Capture the cell that displays the provided text and extract its [x, y] central coordinate. 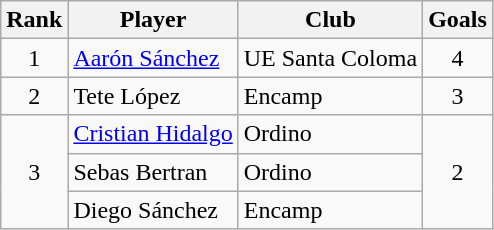
4 [458, 58]
Cristian Hidalgo [153, 134]
Club [330, 20]
Goals [458, 20]
Sebas Bertran [153, 172]
Player [153, 20]
Aarón Sánchez [153, 58]
1 [34, 58]
Diego Sánchez [153, 210]
UE Santa Coloma [330, 58]
Tete López [153, 96]
Rank [34, 20]
